Return the [x, y] coordinate for the center point of the cell that contains the specified text.  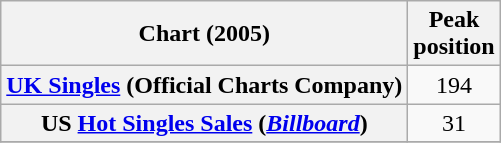
Chart (2005) [204, 34]
31 [454, 123]
194 [454, 85]
Peak position [454, 34]
UK Singles (Official Charts Company) [204, 85]
US Hot Singles Sales (Billboard) [204, 123]
